Extract the [x, y] coordinate from the center of the cell holding the provided text.  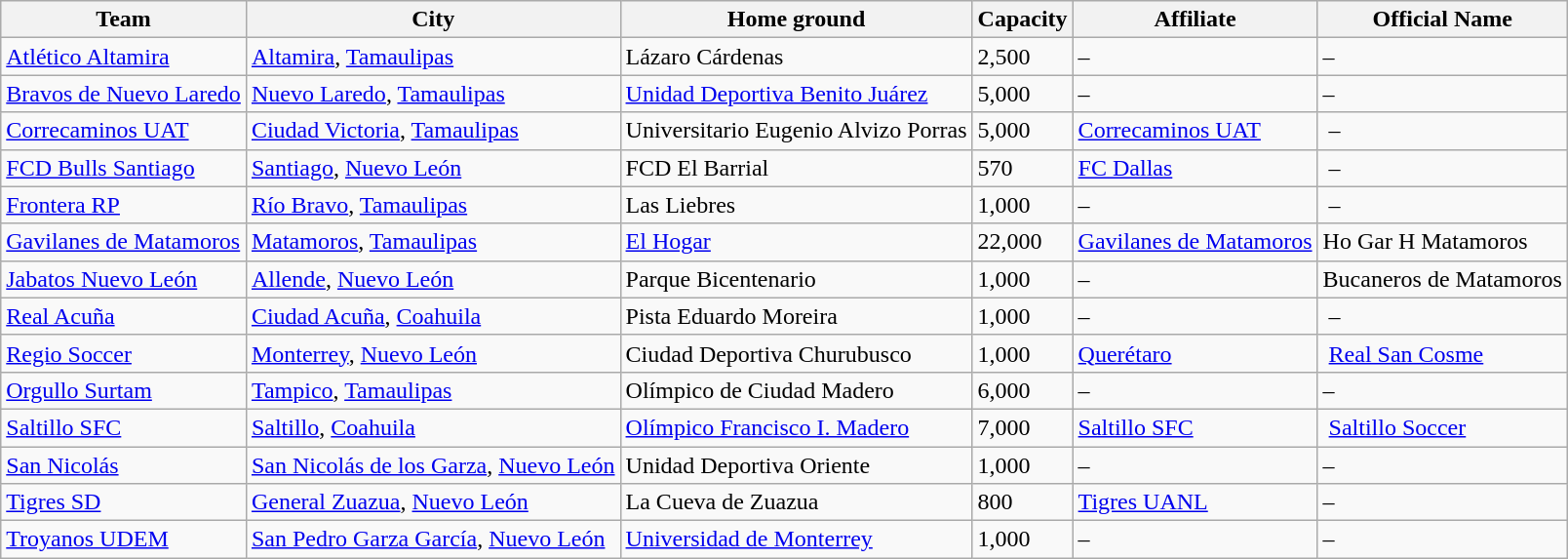
Ho Gar H Matamoros [1442, 242]
800 [1022, 502]
Affiliate [1196, 20]
General Zuazua, Nuevo León [433, 502]
Universidad de Monterrey [796, 539]
El Hogar [796, 242]
Frontera RP [124, 205]
6,000 [1022, 390]
San Nicolás [124, 465]
FCD El Barrial [796, 168]
Olímpico Francisco I. Madero [796, 427]
Altamira, Tamaulipas [433, 57]
Olímpico de Ciudad Madero [796, 390]
Unidad Deportiva Oriente [796, 465]
Capacity [1022, 20]
Real San Cosme [1442, 353]
Lázaro Cárdenas [796, 57]
Tampico, Tamaulipas [433, 390]
Regio Soccer [124, 353]
7,000 [1022, 427]
Tigres SD [124, 502]
Troyanos UDEM [124, 539]
570 [1022, 168]
Bucaneros de Matamoros [1442, 279]
La Cueva de Zuazua [796, 502]
Pista Eduardo Moreira [796, 316]
Nuevo Laredo, Tamaulipas [433, 94]
City [433, 20]
Allende, Nuevo León [433, 279]
Bravos de Nuevo Laredo [124, 94]
Monterrey, Nuevo León [433, 353]
Ciudad Victoria, Tamaulipas [433, 131]
22,000 [1022, 242]
San Pedro Garza García, Nuevo León [433, 539]
Saltillo Soccer [1442, 427]
Official Name [1442, 20]
Real Acuña [124, 316]
San Nicolás de los Garza, Nuevo León [433, 465]
Home ground [796, 20]
Orgullo Surtam [124, 390]
2,500 [1022, 57]
Team [124, 20]
Las Liebres [796, 205]
Atlético Altamira [124, 57]
Unidad Deportiva Benito Juárez [796, 94]
Tigres UANL [1196, 502]
Parque Bicentenario [796, 279]
Santiago, Nuevo León [433, 168]
Ciudad Deportiva Churubusco [796, 353]
Universitario Eugenio Alvizo Porras [796, 131]
Matamoros, Tamaulipas [433, 242]
Saltillo, Coahuila [433, 427]
FCD Bulls Santiago [124, 168]
FC Dallas [1196, 168]
Río Bravo, Tamaulipas [433, 205]
Querétaro [1196, 353]
Ciudad Acuña, Coahuila [433, 316]
Jabatos Nuevo León [124, 279]
